Find where the given text appears and provide that cell's center as (x, y) coordinate. 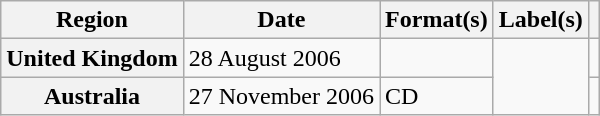
Australia (92, 96)
Format(s) (437, 20)
27 November 2006 (281, 96)
Date (281, 20)
CD (437, 96)
United Kingdom (92, 58)
Region (92, 20)
Label(s) (540, 20)
28 August 2006 (281, 58)
